Output the [x, y] coordinate of the center of the cell containing the given text.  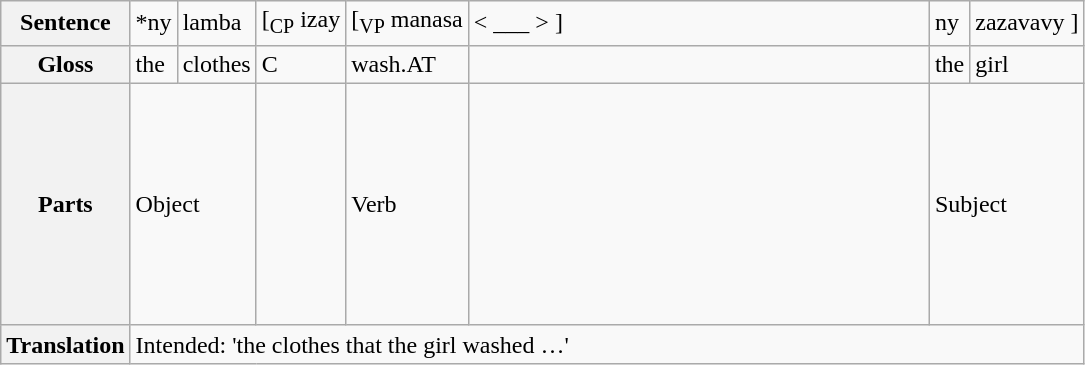
zazavavy ] [1027, 23]
Gloss [66, 64]
Sentence [66, 23]
Intended: 'the clothes that the girl washed …' [607, 344]
Object [193, 204]
[CP izay [301, 23]
C [301, 64]
girl [1027, 64]
Translation [66, 344]
Verb [408, 204]
Parts [66, 204]
clothes [216, 64]
*ny [154, 23]
Subject [1006, 204]
< ___ > ] [698, 23]
[VP manasa [408, 23]
lamba [216, 23]
wash.AT [408, 64]
ny [949, 23]
